Search for the cell housing the specified text and yield its [X, Y] center coordinate. 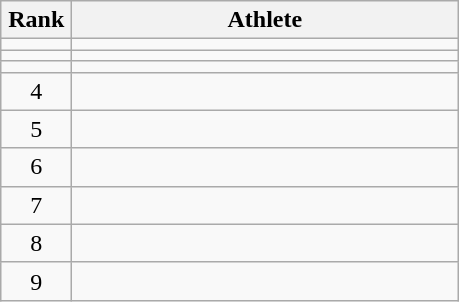
5 [36, 129]
4 [36, 91]
9 [36, 281]
7 [36, 205]
8 [36, 243]
6 [36, 167]
Rank [36, 20]
Athlete [265, 20]
